Find where the given text appears and provide that cell's center as (X, Y) coordinate. 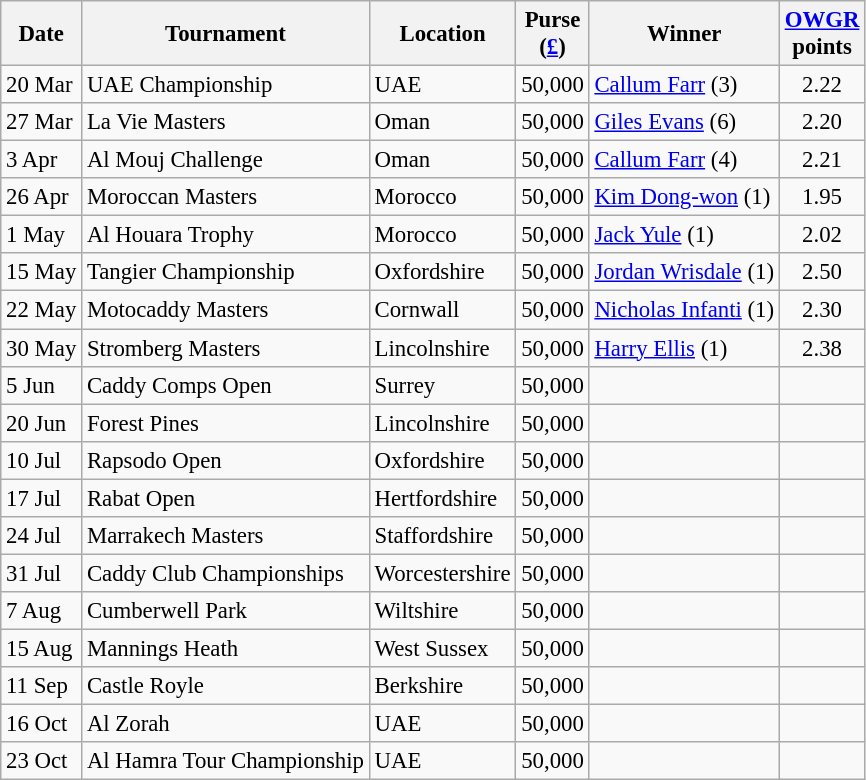
Al Hamra Tour Championship (226, 761)
Callum Farr (3) (684, 85)
2.22 (822, 85)
7 Aug (42, 611)
2.20 (822, 122)
22 May (42, 310)
Marrakech Masters (226, 536)
17 Jul (42, 498)
Kim Dong-won (1) (684, 197)
Worcestershire (442, 573)
Jack Yule (1) (684, 235)
20 Mar (42, 85)
OWGRpoints (822, 34)
11 Sep (42, 686)
23 Oct (42, 761)
24 Jul (42, 536)
1 May (42, 235)
Forest Pines (226, 423)
Callum Farr (4) (684, 160)
Jordan Wrisdale (1) (684, 273)
Purse(£) (552, 34)
Tangier Championship (226, 273)
Date (42, 34)
26 Apr (42, 197)
Caddy Club Championships (226, 573)
15 Aug (42, 648)
UAE Championship (226, 85)
Rabat Open (226, 498)
15 May (42, 273)
Surrey (442, 385)
La Vie Masters (226, 122)
2.30 (822, 310)
1.95 (822, 197)
Berkshire (442, 686)
16 Oct (42, 724)
Caddy Comps Open (226, 385)
Location (442, 34)
2.02 (822, 235)
Cornwall (442, 310)
Motocaddy Masters (226, 310)
Staffordshire (442, 536)
20 Jun (42, 423)
10 Jul (42, 460)
Nicholas Infanti (1) (684, 310)
3 Apr (42, 160)
Al Houara Trophy (226, 235)
Harry Ellis (1) (684, 348)
27 Mar (42, 122)
Rapsodo Open (226, 460)
Castle Royle (226, 686)
2.50 (822, 273)
30 May (42, 348)
31 Jul (42, 573)
Tournament (226, 34)
Al Mouj Challenge (226, 160)
Al Zorah (226, 724)
Mannings Heath (226, 648)
Cumberwell Park (226, 611)
West Sussex (442, 648)
Moroccan Masters (226, 197)
5 Jun (42, 385)
2.38 (822, 348)
Stromberg Masters (226, 348)
Wiltshire (442, 611)
Winner (684, 34)
2.21 (822, 160)
Hertfordshire (442, 498)
Giles Evans (6) (684, 122)
